Detect which cell encompasses the target text, then output its [X, Y] center coordinate. 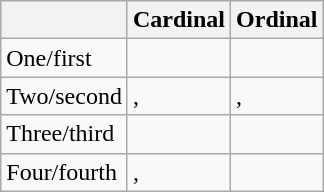
Four/fourth [64, 172]
Two/second [64, 96]
Cardinal [178, 20]
One/first [64, 58]
Ordinal [277, 20]
Three/third [64, 134]
